From the cell containing the given text, extract its center point as (x, y) coordinate. 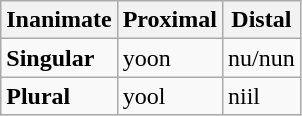
Distal (261, 20)
Proximal (170, 20)
Plural (59, 96)
nu/nun (261, 58)
Inanimate (59, 20)
yoon (170, 58)
Singular (59, 58)
niil (261, 96)
yool (170, 96)
